Output the [x, y] coordinate of the center of the cell containing the given text.  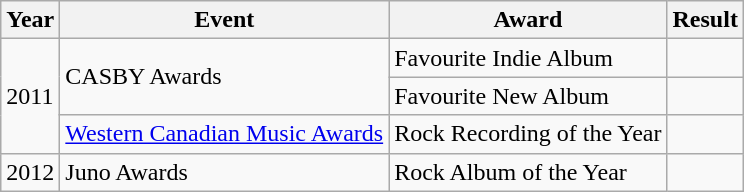
Award [528, 20]
Rock Recording of the Year [528, 134]
Favourite Indie Album [528, 58]
Favourite New Album [528, 96]
Rock Album of the Year [528, 172]
2011 [30, 96]
Juno Awards [224, 172]
Result [705, 20]
Event [224, 20]
Western Canadian Music Awards [224, 134]
2012 [30, 172]
Year [30, 20]
CASBY Awards [224, 77]
